Search for the cell housing the specified text and yield its [X, Y] center coordinate. 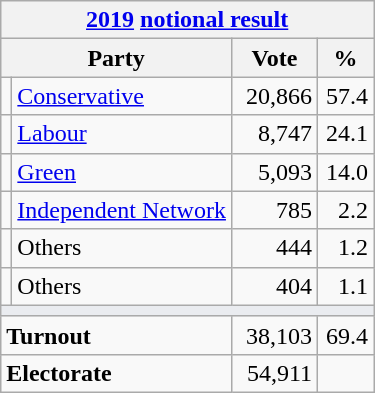
8,747 [274, 134]
Electorate [116, 373]
24.1 [346, 134]
1.1 [346, 286]
444 [274, 248]
Turnout [116, 335]
20,866 [274, 96]
Green [122, 172]
% [346, 58]
404 [274, 286]
2019 notional result [188, 20]
Party [116, 58]
14.0 [346, 172]
Conservative [122, 96]
Independent Network [122, 210]
785 [274, 210]
1.2 [346, 248]
Labour [122, 134]
Vote [274, 58]
2.2 [346, 210]
69.4 [346, 335]
5,093 [274, 172]
54,911 [274, 373]
57.4 [346, 96]
38,103 [274, 335]
